Identify which cell holds the provided text, then report its (x, y) central coordinate. 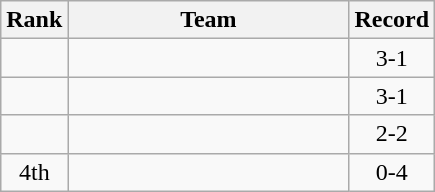
0-4 (392, 172)
2-2 (392, 134)
Team (208, 20)
Rank (34, 20)
4th (34, 172)
Record (392, 20)
